Capture the cell that displays the provided text and extract its (X, Y) central coordinate. 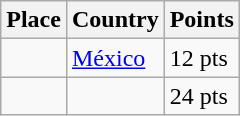
24 pts (202, 96)
12 pts (202, 58)
Place (34, 20)
Country (115, 20)
Points (202, 20)
México (115, 58)
